Find where the given text appears and provide that cell's center as [X, Y] coordinate. 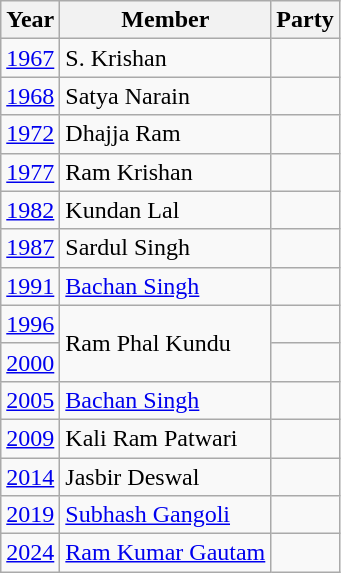
1982 [30, 210]
2024 [30, 553]
2019 [30, 515]
Subhash Gangoli [166, 515]
Member [166, 20]
Ram Kumar Gautam [166, 553]
Year [30, 20]
S. Krishan [166, 58]
2014 [30, 477]
1977 [30, 172]
1972 [30, 134]
Sardul Singh [166, 248]
Ram Krishan [166, 172]
1991 [30, 286]
Party [305, 20]
1987 [30, 248]
1968 [30, 96]
2009 [30, 438]
Ram Phal Kundu [166, 343]
1967 [30, 58]
Satya Narain [166, 96]
2000 [30, 362]
2005 [30, 400]
Kali Ram Patwari [166, 438]
Jasbir Deswal [166, 477]
Kundan Lal [166, 210]
Dhajja Ram [166, 134]
1996 [30, 324]
